Identify which cell holds the provided text, then report its (x, y) central coordinate. 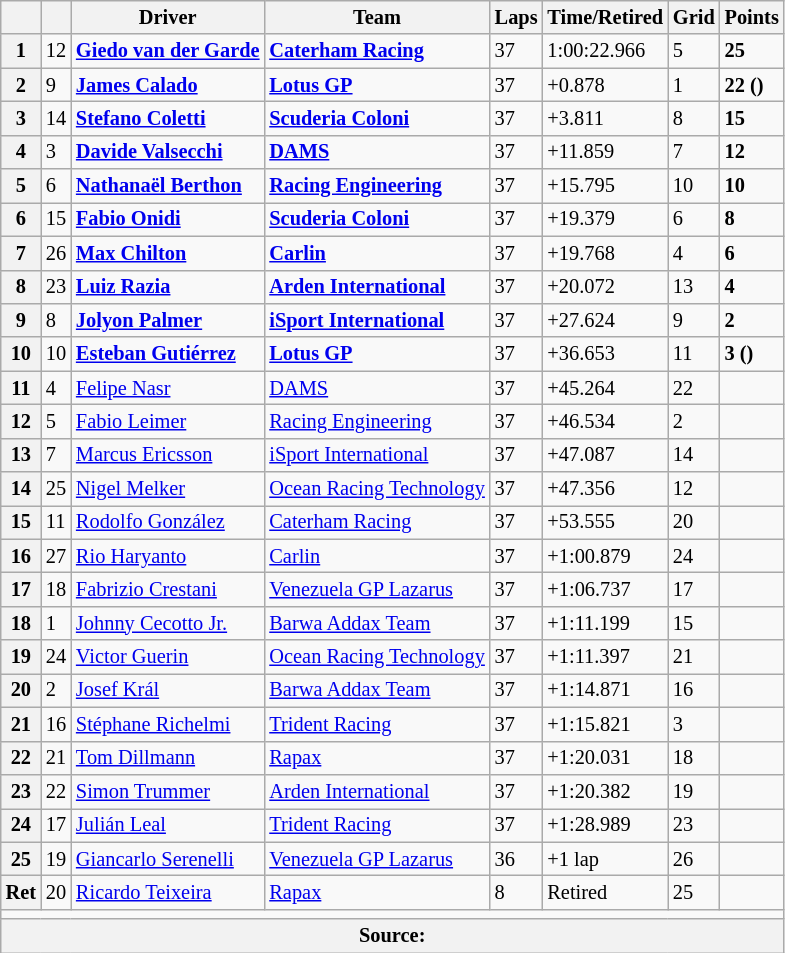
Points (752, 17)
27 (56, 556)
+1:11.199 (605, 623)
Giancarlo Serenelli (168, 859)
+1:11.397 (605, 657)
Victor Guerin (168, 657)
Esteban Gutiérrez (168, 354)
1:00:22.966 (605, 51)
Ret (21, 892)
Felipe Nasr (168, 388)
Rodolfo González (168, 522)
+1:28.989 (605, 825)
+27.624 (605, 320)
+47.356 (605, 489)
Davide Valsecchi (168, 152)
Johnny Cecotto Jr. (168, 623)
Jolyon Palmer (168, 320)
Josef Král (168, 690)
+46.534 (605, 421)
Ricardo Teixeira (168, 892)
+1:00.879 (605, 556)
+1:15.821 (605, 724)
+47.087 (605, 455)
Giedo van der Garde (168, 51)
Fabio Onidi (168, 219)
+3.811 (605, 118)
Luiz Razia (168, 287)
3 () (752, 354)
Laps (516, 17)
+19.768 (605, 253)
+11.859 (605, 152)
+1:20.031 (605, 758)
Fabrizio Crestani (168, 589)
+1:14.871 (605, 690)
+53.555 (605, 522)
Retired (605, 892)
Stéphane Richelmi (168, 724)
James Calado (168, 85)
Julián Leal (168, 825)
+0.878 (605, 85)
+1:20.382 (605, 791)
+45.264 (605, 388)
Team (376, 17)
22 () (752, 85)
Nathanaël Berthon (168, 186)
+36.653 (605, 354)
Stefano Coletti (168, 118)
Grid (694, 17)
Source: (392, 936)
Nigel Melker (168, 489)
Time/Retired (605, 17)
Tom Dillmann (168, 758)
Simon Trummer (168, 791)
+1:06.737 (605, 589)
Driver (168, 17)
Max Chilton (168, 253)
Rio Haryanto (168, 556)
+15.795 (605, 186)
36 (516, 859)
+1 lap (605, 859)
+20.072 (605, 287)
Marcus Ericsson (168, 455)
+19.379 (605, 219)
Fabio Leimer (168, 421)
